Determine the [X, Y] coordinate at the center of the cell enclosing the given text.  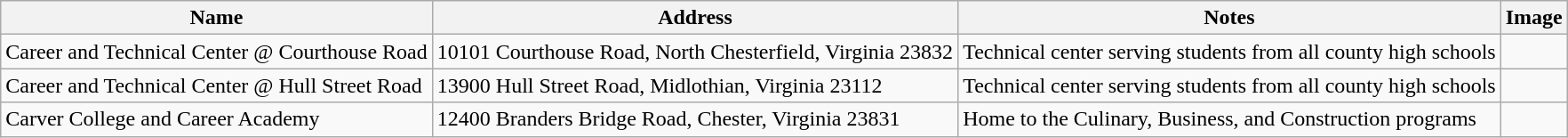
Image [1534, 18]
Career and Technical Center @ Courthouse Road [217, 52]
Carver College and Career Academy [217, 119]
Home to the Culinary, Business, and Construction programs [1230, 119]
Career and Technical Center @ Hull Street Road [217, 85]
Notes [1230, 18]
Address [695, 18]
12400 Branders Bridge Road, Chester, Virginia 23831 [695, 119]
Name [217, 18]
13900 Hull Street Road, Midlothian, Virginia 23112 [695, 85]
10101 Courthouse Road, North Chesterfield, Virginia 23832 [695, 52]
